Determine the [x, y] coordinate at the center of the cell enclosing the given text.  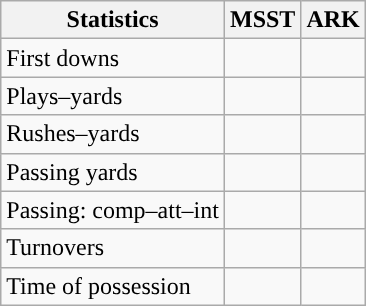
MSST [262, 20]
Turnovers [113, 248]
Plays–yards [113, 96]
First downs [113, 58]
ARK [333, 20]
Statistics [113, 20]
Passing yards [113, 172]
Passing: comp–att–int [113, 210]
Time of possession [113, 286]
Rushes–yards [113, 134]
